Provide the (X, Y) coordinate of the cell's center where the given text is located.  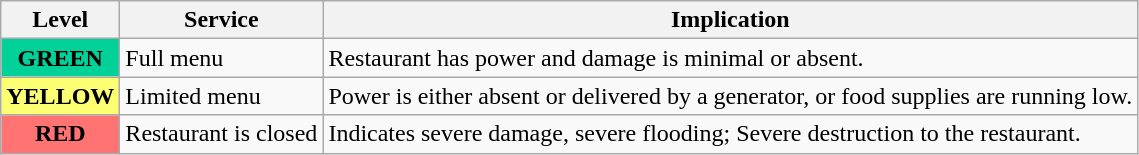
RED (60, 134)
YELLOW (60, 96)
Implication (730, 20)
Service (222, 20)
Limited menu (222, 96)
Level (60, 20)
GREEN (60, 58)
Full menu (222, 58)
Restaurant is closed (222, 134)
Power is either absent or delivered by a generator, or food supplies are running low. (730, 96)
Indicates severe damage, severe flooding; Severe destruction to the restaurant. (730, 134)
Restaurant has power and damage is minimal or absent. (730, 58)
